Extract the (X, Y) coordinate from the center of the cell holding the provided text.  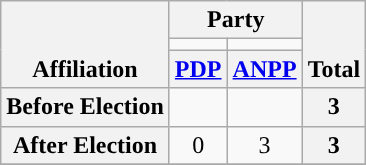
0 (198, 145)
Affiliation (86, 44)
PDP (198, 69)
Before Election (86, 107)
Party (236, 20)
ANPP (264, 69)
After Election (86, 145)
Total (334, 44)
